Locate the cell with the specified text and output its (X, Y) center coordinate. 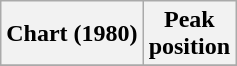
Chart (1980) (72, 34)
Peakposition (189, 34)
